Scan for the cell matching the given text and deliver its (x, y) coordinate at center. 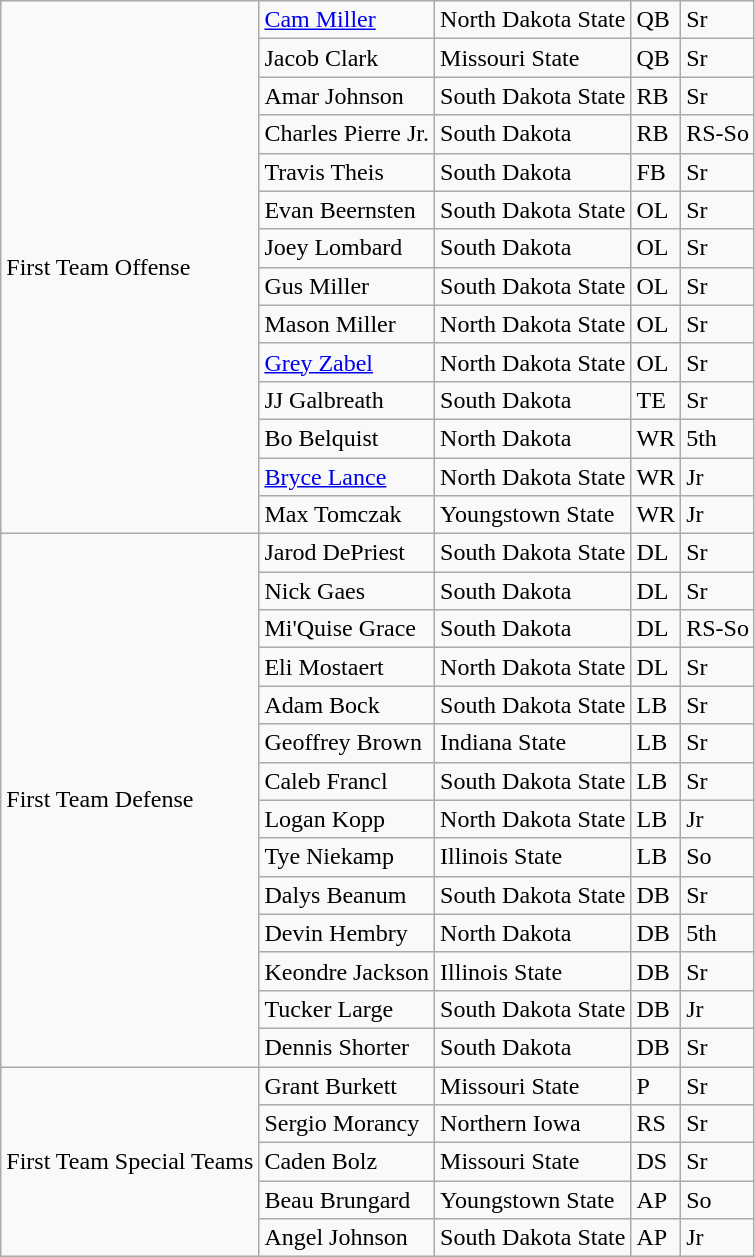
DS (656, 1162)
Geoffrey Brown (347, 743)
Logan Kopp (347, 819)
Evan Beernsten (347, 210)
Dalys Beanum (347, 895)
Angel Johnson (347, 1238)
Devin Hembry (347, 933)
Joey Lombard (347, 248)
Grey Zabel (347, 362)
Caleb Francl (347, 781)
Gus Miller (347, 286)
FB (656, 172)
Grant Burkett (347, 1085)
Amar Johnson (347, 96)
Tye Niekamp (347, 857)
First Team Offense (130, 268)
Keondre Jackson (347, 971)
TE (656, 400)
Tucker Large (347, 1009)
Bryce Lance (347, 477)
Bo Belquist (347, 438)
Cam Miller (347, 20)
P (656, 1085)
Mason Miller (347, 324)
Indiana State (533, 743)
RS (656, 1124)
Dennis Shorter (347, 1047)
Mi'Quise Grace (347, 629)
Jarod DePriest (347, 553)
Eli Mostaert (347, 667)
Northern Iowa (533, 1124)
Adam Bock (347, 705)
Travis Theis (347, 172)
Max Tomczak (347, 515)
First Team Defense (130, 800)
Sergio Morancy (347, 1124)
Nick Gaes (347, 591)
Caden Bolz (347, 1162)
First Team Special Teams (130, 1161)
JJ Galbreath (347, 400)
Beau Brungard (347, 1200)
Jacob Clark (347, 58)
Charles Pierre Jr. (347, 134)
